Provide the (X, Y) coordinate of the cell's center where the given text is located.  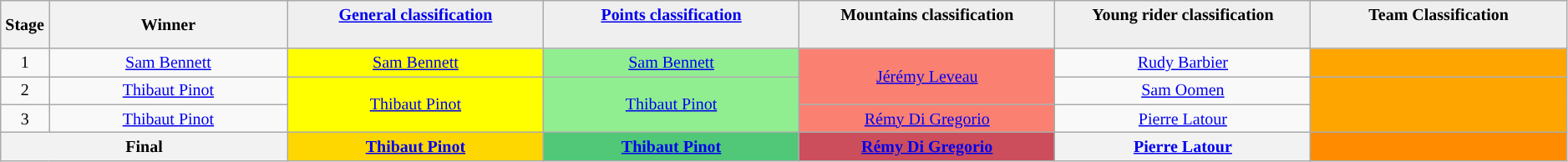
Young rider classification (1183, 25)
Final (145, 147)
Points classification (671, 25)
General classification (415, 25)
Team Classification (1439, 25)
Stage (25, 25)
Sam Oomen (1183, 90)
Rudy Barbier (1183, 63)
3 (25, 119)
1 (25, 63)
Winner (169, 25)
Jérémy Leveau (927, 77)
Mountains classification (927, 25)
2 (25, 90)
